Capture the cell that displays the provided text and extract its [X, Y] central coordinate. 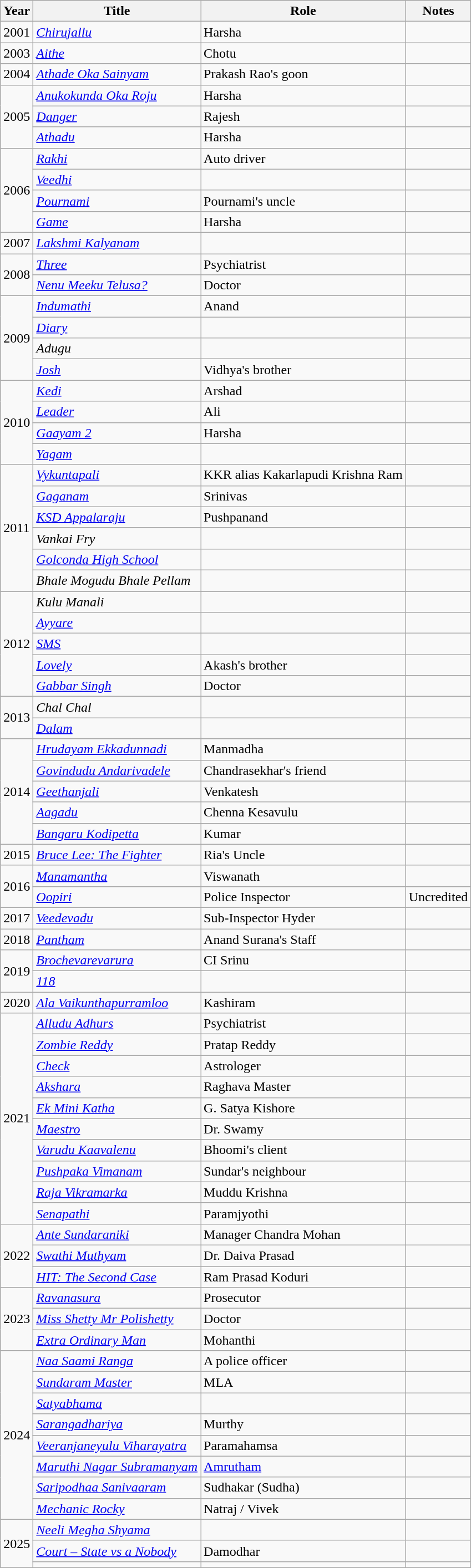
Astrologer [303, 1066]
Ek Mini Katha [117, 1108]
Veeranjaneyulu Viharayatra [117, 1446]
CI Srinu [303, 961]
G. Satya Kishore [303, 1108]
2014 [17, 791]
Lovely [117, 665]
2011 [17, 528]
Naa Saami Ranga [117, 1361]
Notes [438, 11]
Manmadha [303, 749]
2021 [17, 1118]
Aagadu [117, 813]
Amrutham [303, 1467]
Kumar [303, 834]
2020 [17, 1003]
A police officer [303, 1361]
Aithe [117, 53]
Josh [117, 370]
Yagam [117, 454]
Murthy [303, 1424]
Bangaru Kodipetta [117, 834]
Dr. Swamy [303, 1129]
Prosecutor [303, 1298]
Chandrasekhar's friend [303, 770]
Rakhi [117, 159]
Arshad [303, 391]
Chenna Kesavulu [303, 813]
Paramjyothi [303, 1213]
Role [303, 11]
2023 [17, 1319]
Kulu Manali [117, 601]
Srinivas [303, 496]
KSD Appalaraju [117, 517]
Pushpaka Vimanam [117, 1171]
2007 [17, 243]
Lakshmi Kalyanam [117, 243]
Anand Surana's Staff [303, 939]
Athade Oka Sainyam [117, 74]
KKR alias Kakarlapudi Krishna Ram [303, 475]
2006 [17, 190]
Pantham [117, 939]
Sudhakar (Sudha) [303, 1488]
Sundar's neighbour [303, 1171]
Year [17, 11]
Pournami [117, 201]
Diary [117, 328]
Nenu Meeku Telusa? [117, 285]
Vykuntapali [117, 475]
Varudu Kaavalenu [117, 1150]
Ante Sundaraniki [117, 1234]
Pournami's uncle [303, 201]
Game [117, 222]
118 [117, 982]
2003 [17, 53]
2013 [17, 718]
2018 [17, 939]
2016 [17, 886]
Court – State vs a Nobody [117, 1551]
Leader [117, 412]
2022 [17, 1255]
Sub-Inspector Hyder [303, 918]
Satyabhama [117, 1403]
2024 [17, 1435]
Manamantha [117, 876]
2010 [17, 422]
Brochevarevarura [117, 961]
Gaganam [117, 496]
Sarangadhariya [117, 1424]
Pushpanand [303, 517]
Neeli Megha Shyama [117, 1530]
Chal Chal [117, 707]
Zombie Reddy [117, 1045]
Athadu [117, 137]
Venkatesh [303, 791]
Dr. Daiva Prasad [303, 1255]
Mechanic Rocky [117, 1509]
Raghava Master [303, 1087]
Ayyare [117, 623]
Gabbar Singh [117, 686]
Manager Chandra Mohan [303, 1234]
Gaayam 2 [117, 433]
Ram Prasad Koduri [303, 1276]
Three [117, 264]
Golconda High School [117, 559]
Check [117, 1066]
2005 [17, 116]
2008 [17, 275]
Uncredited [438, 897]
MLA [303, 1382]
Swathi Muthyam [117, 1255]
Miss Shetty Mr Polishetty [117, 1319]
Muddu Krishna [303, 1192]
2004 [17, 74]
Ravanasura [117, 1298]
Anukokunda Oka Roju [117, 95]
Danger [117, 116]
Chotu [303, 53]
2015 [17, 855]
Geethanjali [117, 791]
Saripodhaa Sanivaaram [117, 1488]
Ala Vaikunthapurramloo [117, 1003]
Pratap Reddy [303, 1045]
Damodhar [303, 1551]
Anand [303, 307]
Viswanath [303, 876]
Vankai Fry [117, 538]
Maruthi Nagar Subramanyam [117, 1467]
2025 [17, 1543]
Bhale Mogudu Bhale Pellam [117, 580]
Sundaram Master [117, 1382]
Police Inspector [303, 897]
2009 [17, 338]
Indumathi [117, 307]
Kashiram [303, 1003]
Chirujallu [117, 32]
Senapathi [117, 1213]
Prakash Rao's goon [303, 74]
Paramahamsa [303, 1446]
Ali [303, 412]
Oopiri [117, 897]
HIT: The Second Case [117, 1276]
Akash's brother [303, 665]
Rajesh [303, 116]
2017 [17, 918]
SMS [117, 644]
Hrudayam Ekkadunnadi [117, 749]
Maestro [117, 1129]
Raja Vikramarka [117, 1192]
Alludu Adhurs [117, 1024]
Veedhi [117, 180]
Kedi [117, 391]
Auto driver [303, 159]
Mohanthi [303, 1340]
Vidhya's brother [303, 370]
Ria's Uncle [303, 855]
Natraj / Vivek [303, 1509]
Bruce Lee: The Fighter [117, 855]
2019 [17, 971]
Extra Ordinary Man [117, 1340]
Veedevadu [117, 918]
Bhoomi's client [303, 1150]
Adugu [117, 349]
2012 [17, 643]
Govindudu Andarivadele [117, 770]
2001 [17, 32]
Title [117, 11]
Akshara [117, 1087]
Dalam [117, 728]
